Extract the [X, Y] coordinate from the center of the cell holding the provided text.  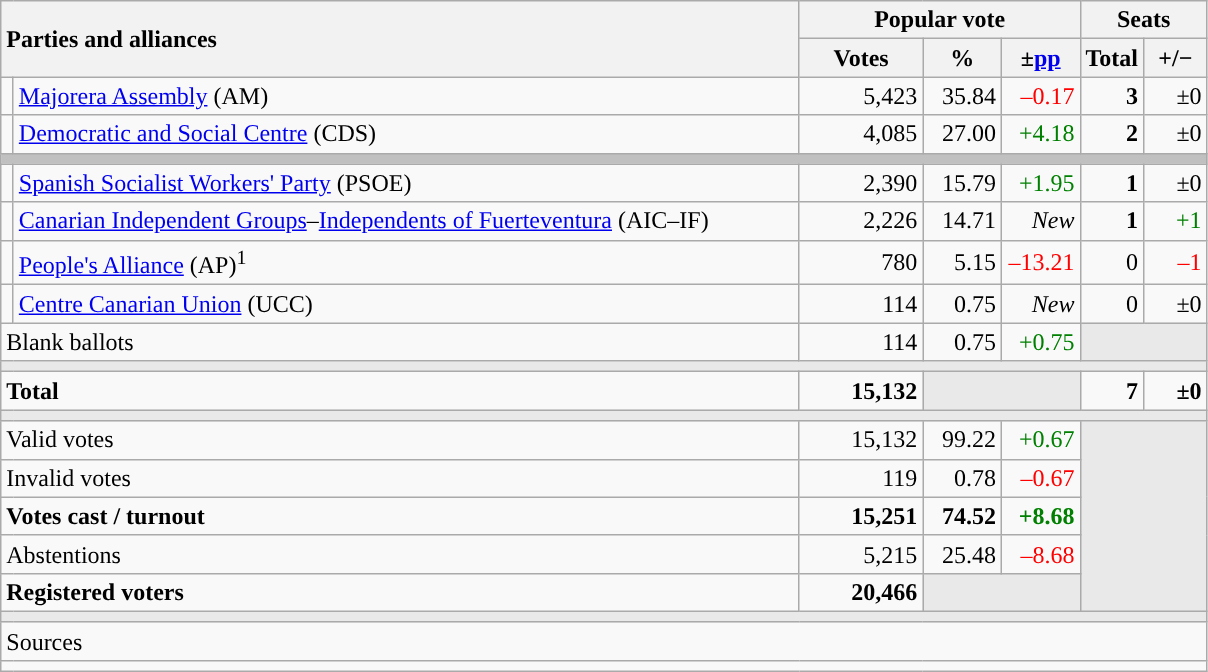
+0.67 [1040, 440]
Centre Canarian Union (UCC) [406, 304]
4,085 [861, 134]
35.84 [962, 96]
7 [1112, 391]
–8.68 [1040, 554]
Votes cast / turnout [400, 516]
Abstentions [400, 554]
Valid votes [400, 440]
+1 [1176, 221]
–0.17 [1040, 96]
Invalid votes [400, 478]
Parties and alliances [400, 39]
+/− [1176, 58]
% [962, 58]
–1 [1176, 262]
±pp [1040, 58]
–0.67 [1040, 478]
+4.18 [1040, 134]
27.00 [962, 134]
Votes [861, 58]
Sources [604, 641]
20,466 [861, 592]
99.22 [962, 440]
Spanish Socialist Workers' Party (PSOE) [406, 183]
74.52 [962, 516]
5,215 [861, 554]
Democratic and Social Centre (CDS) [406, 134]
14.71 [962, 221]
+1.95 [1040, 183]
119 [861, 478]
Majorera Assembly (AM) [406, 96]
Registered voters [400, 592]
Popular vote [940, 20]
0.78 [962, 478]
25.48 [962, 554]
5.15 [962, 262]
2,226 [861, 221]
+8.68 [1040, 516]
Blank ballots [400, 342]
+0.75 [1040, 342]
2,390 [861, 183]
15.79 [962, 183]
–13.21 [1040, 262]
3 [1112, 96]
Canarian Independent Groups–Independents of Fuerteventura (AIC–IF) [406, 221]
People's Alliance (AP)1 [406, 262]
5,423 [861, 96]
2 [1112, 134]
Seats [1144, 20]
780 [861, 262]
15,251 [861, 516]
